Search for the cell housing the specified text and yield its [X, Y] center coordinate. 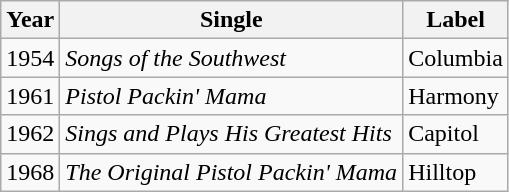
The Original Pistol Packin' Mama [232, 172]
Label [456, 20]
1962 [30, 134]
1961 [30, 96]
Single [232, 20]
Columbia [456, 58]
Year [30, 20]
Songs of the Southwest [232, 58]
Harmony [456, 96]
Sings and Plays His Greatest Hits [232, 134]
Hilltop [456, 172]
1954 [30, 58]
Capitol [456, 134]
Pistol Packin' Mama [232, 96]
1968 [30, 172]
